Return the [X, Y] coordinate for the center point of the cell that contains the specified text.  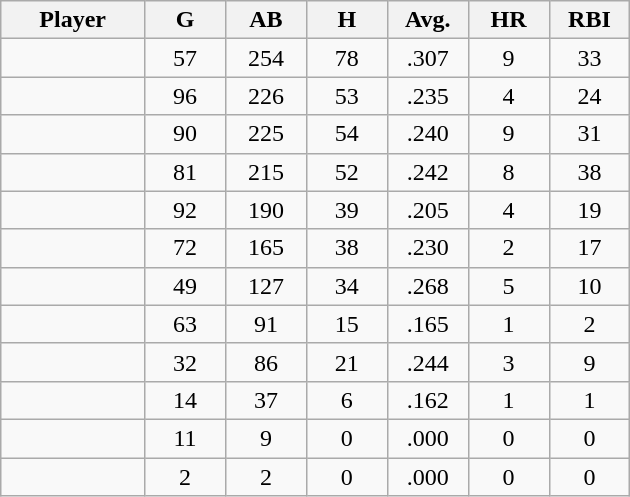
90 [186, 134]
.162 [428, 400]
57 [186, 58]
24 [590, 96]
34 [346, 286]
17 [590, 248]
86 [266, 362]
.244 [428, 362]
91 [266, 324]
81 [186, 172]
78 [346, 58]
10 [590, 286]
.268 [428, 286]
254 [266, 58]
HR [508, 20]
6 [346, 400]
5 [508, 286]
AB [266, 20]
.242 [428, 172]
.230 [428, 248]
19 [590, 210]
37 [266, 400]
.240 [428, 134]
RBI [590, 20]
127 [266, 286]
Avg. [428, 20]
21 [346, 362]
54 [346, 134]
15 [346, 324]
33 [590, 58]
52 [346, 172]
3 [508, 362]
226 [266, 96]
H [346, 20]
Player [73, 20]
31 [590, 134]
8 [508, 172]
190 [266, 210]
53 [346, 96]
.205 [428, 210]
11 [186, 438]
49 [186, 286]
225 [266, 134]
14 [186, 400]
63 [186, 324]
96 [186, 96]
32 [186, 362]
215 [266, 172]
39 [346, 210]
165 [266, 248]
G [186, 20]
.165 [428, 324]
.235 [428, 96]
92 [186, 210]
72 [186, 248]
.307 [428, 58]
